Extract the [x, y] coordinate from the center of the cell holding the provided text.  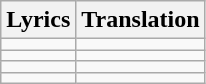
Translation [140, 20]
Lyrics [38, 20]
